Identify which cell holds the provided text, then report its [X, Y] central coordinate. 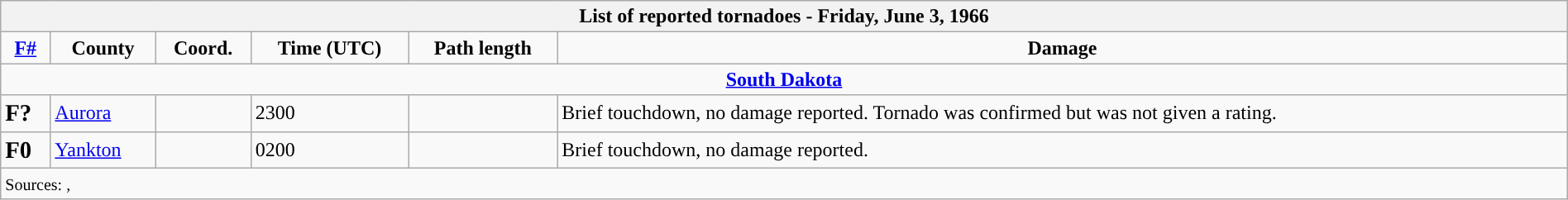
South Dakota [784, 79]
0200 [329, 150]
Aurora [103, 113]
2300 [329, 113]
Brief touchdown, no damage reported. Tornado was confirmed but was not given a rating. [1062, 113]
Yankton [103, 150]
F# [26, 48]
Brief touchdown, no damage reported. [1062, 150]
County [103, 48]
Damage [1062, 48]
F0 [26, 150]
Time (UTC) [329, 48]
F? [26, 113]
List of reported tornadoes - Friday, June 3, 1966 [784, 17]
Coord. [203, 48]
Path length [483, 48]
Sources: , [784, 183]
